Determine the (X, Y) coordinate at the center of the cell enclosing the given text.  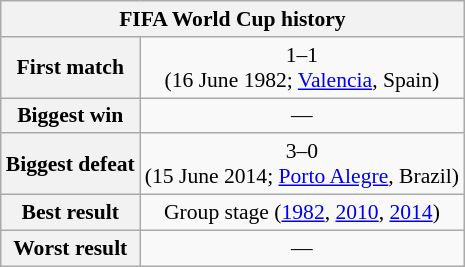
Best result (70, 213)
Biggest defeat (70, 164)
Biggest win (70, 116)
3–0 (15 June 2014; Porto Alegre, Brazil) (302, 164)
FIFA World Cup history (232, 19)
Worst result (70, 248)
1–1 (16 June 1982; Valencia, Spain) (302, 68)
Group stage (1982, 2010, 2014) (302, 213)
First match (70, 68)
